Provide the [x, y] coordinate of the cell's center where the given text is located.  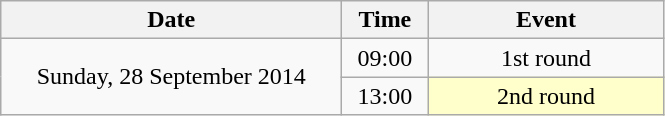
Time [385, 20]
2nd round [546, 96]
1st round [546, 58]
Date [172, 20]
Event [546, 20]
Sunday, 28 September 2014 [172, 77]
13:00 [385, 96]
09:00 [385, 58]
